Provide the (X, Y) coordinate of the cell's center where the given text is located.  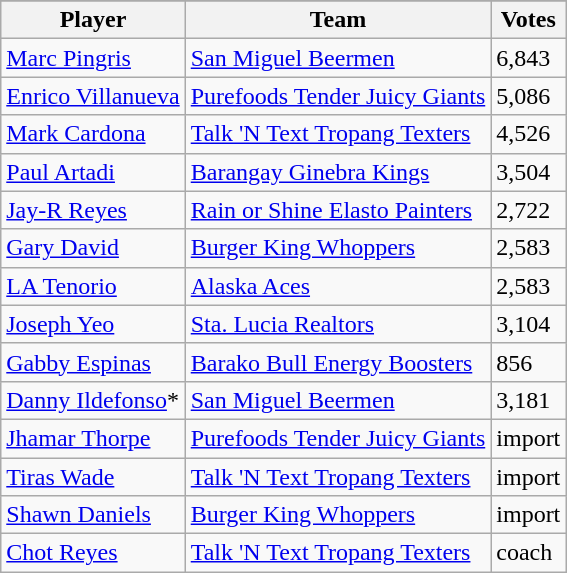
3,504 (528, 172)
Joseph Yeo (93, 324)
Chot Reyes (93, 553)
Barangay Ginebra Kings (338, 172)
LA Tenorio (93, 286)
3,104 (528, 324)
Marc Pingris (93, 58)
coach (528, 553)
Paul Artadi (93, 172)
Votes (528, 20)
Player (93, 20)
Enrico Villanueva (93, 96)
4,526 (528, 134)
Tiras Wade (93, 477)
5,086 (528, 96)
Rain or Shine Elasto Painters (338, 210)
Mark Cardona (93, 134)
Jay-R Reyes (93, 210)
Team (338, 20)
Jhamar Thorpe (93, 438)
856 (528, 362)
Alaska Aces (338, 286)
6,843 (528, 58)
Sta. Lucia Realtors (338, 324)
Gary David (93, 248)
Barako Bull Energy Boosters (338, 362)
Danny Ildefonso* (93, 400)
3,181 (528, 400)
Shawn Daniels (93, 515)
Gabby Espinas (93, 362)
2,722 (528, 210)
